For the text-containing cell, return its midpoint in [x, y] coordinate format. 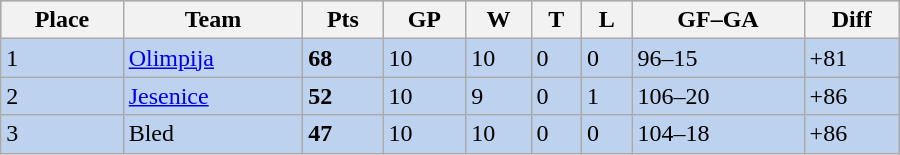
106–20 [718, 96]
Jesenice [213, 96]
L [606, 20]
GP [424, 20]
+81 [852, 58]
Olimpija [213, 58]
47 [343, 134]
W [498, 20]
Pts [343, 20]
68 [343, 58]
Team [213, 20]
GF–GA [718, 20]
T [556, 20]
Place [62, 20]
3 [62, 134]
104–18 [718, 134]
96–15 [718, 58]
52 [343, 96]
9 [498, 96]
2 [62, 96]
Diff [852, 20]
Bled [213, 134]
